Detect which cell encompasses the target text, then output its (X, Y) center coordinate. 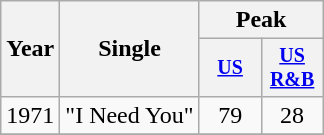
USR&B (292, 68)
79 (230, 115)
Single (130, 49)
"I Need You" (130, 115)
Peak (261, 20)
28 (292, 115)
US (230, 68)
1971 (30, 115)
Year (30, 49)
